From the cell containing the given text, extract its center point as [X, Y] coordinate. 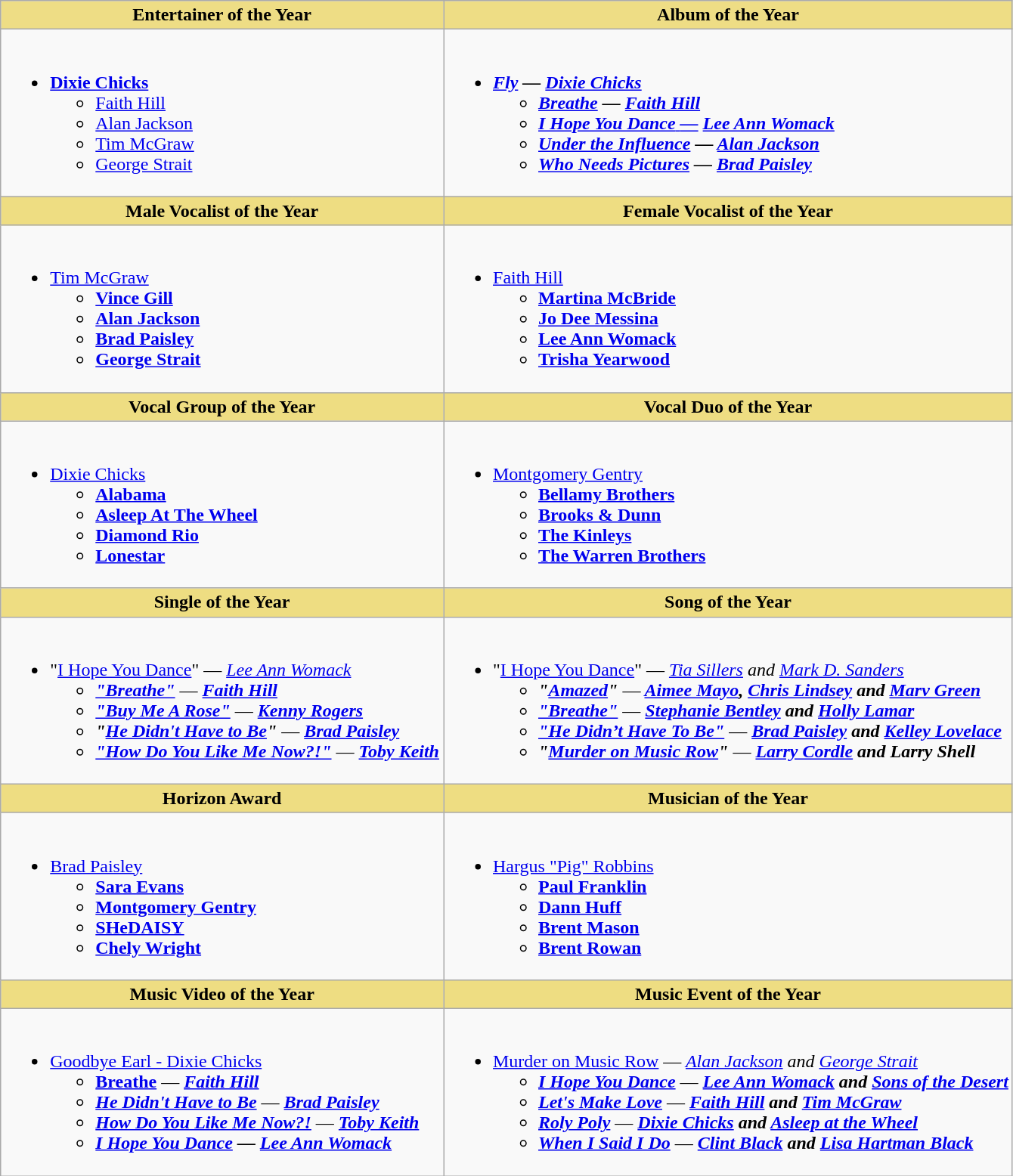
Vocal Duo of the Year [727, 407]
Male Vocalist of the Year [222, 211]
Female Vocalist of the Year [727, 211]
Dixie ChicksAlabamaAsleep At The WheelDiamond RioLonestar [222, 505]
Music Video of the Year [222, 994]
Brad PaisleySara EvansMontgomery GentrySHeDAISYChely Wright [222, 896]
Vocal Group of the Year [222, 407]
Montgomery GentryBellamy BrothersBrooks & DunnThe KinleysThe Warren Brothers [727, 505]
Horizon Award [222, 798]
Music Event of the Year [727, 994]
Tim McGrawVince GillAlan JacksonBrad PaisleyGeorge Strait [222, 308]
Album of the Year [727, 15]
Single of the Year [222, 602]
Faith HillMartina McBrideJo Dee MessinaLee Ann WomackTrisha Yearwood [727, 308]
Entertainer of the Year [222, 15]
Hargus "Pig" RobbinsPaul FranklinDann HuffBrent MasonBrent Rowan [727, 896]
Fly — Dixie ChicksBreathe — Faith HillI Hope You Dance — Lee Ann WomackUnder the Influence — Alan JacksonWho Needs Pictures — Brad Paisley [727, 113]
Dixie ChicksFaith HillAlan JacksonTim McGrawGeorge Strait [222, 113]
Song of the Year [727, 602]
Musician of the Year [727, 798]
